Output the (x, y) coordinate of the center of the cell containing the given text.  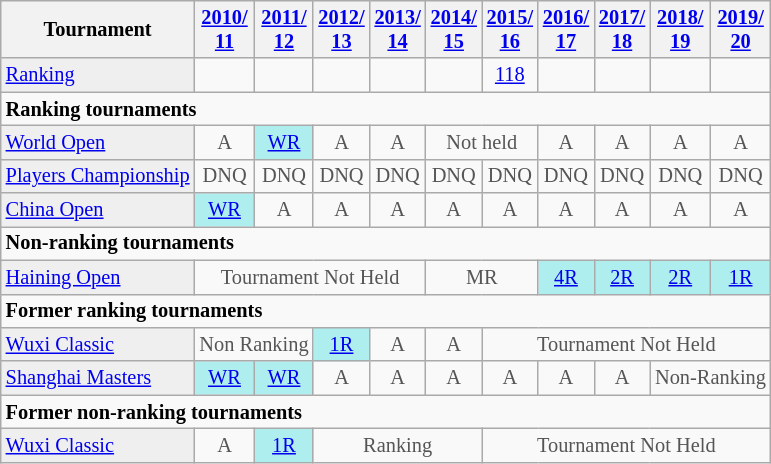
Ranking tournaments (386, 109)
Non-ranking tournaments (386, 243)
4R (566, 277)
2017/18 (622, 29)
2018/19 (680, 29)
Former non-ranking tournaments (386, 412)
2014/15 (454, 29)
Shanghai Masters (98, 378)
China Open (98, 210)
Non Ranking (254, 344)
2019/20 (740, 29)
World Open (98, 142)
Not held (482, 142)
2011/12 (284, 29)
Former ranking tournaments (386, 311)
Tournament (98, 29)
118 (510, 75)
Non-Ranking (710, 378)
MR (482, 277)
2013/14 (398, 29)
2010/11 (224, 29)
Haining Open (98, 277)
2012/13 (341, 29)
2016/17 (566, 29)
Players Championship (98, 176)
2015/16 (510, 29)
